Detect which cell encompasses the target text, then output its (X, Y) center coordinate. 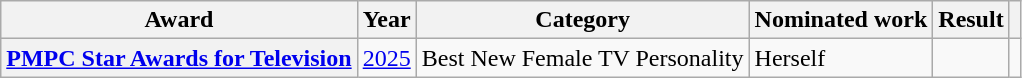
Best New Female TV Personality (582, 58)
Category (582, 20)
Nominated work (841, 20)
Herself (841, 58)
PMPC Star Awards for Television (179, 58)
Result (971, 20)
2025 (386, 58)
Year (386, 20)
Award (179, 20)
